Scan for the cell matching the given text and deliver its [x, y] coordinate at center. 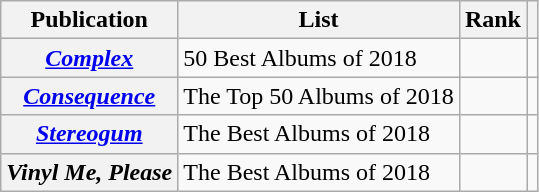
50 Best Albums of 2018 [319, 58]
The Top 50 Albums of 2018 [319, 96]
Rank [492, 20]
Vinyl Me, Please [90, 172]
Publication [90, 20]
Complex [90, 58]
Consequence [90, 96]
Stereogum [90, 134]
List [319, 20]
